Search for the cell housing the specified text and yield its [X, Y] center coordinate. 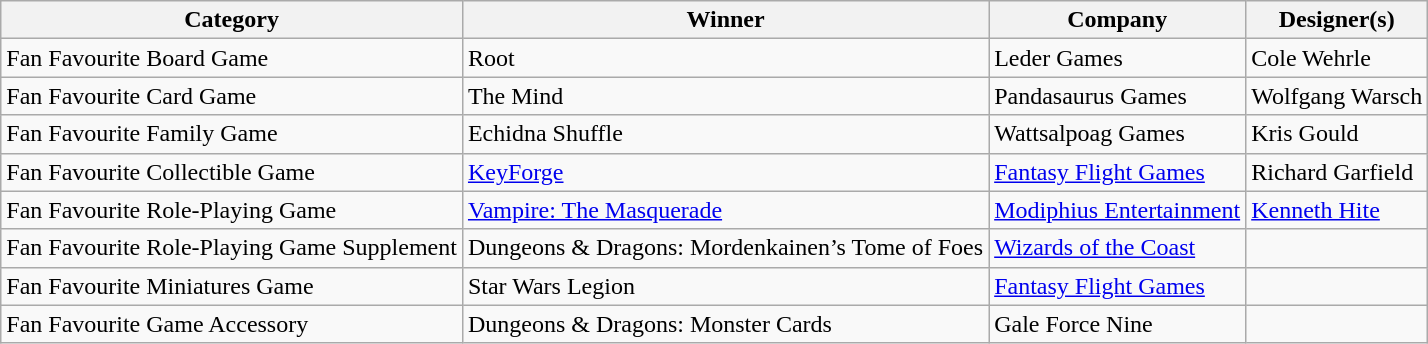
Fan Favourite Family Game [232, 134]
KeyForge [725, 172]
Category [232, 20]
Modiphius Entertainment [1118, 210]
Wizards of the Coast [1118, 248]
Winner [725, 20]
Company [1118, 20]
Vampire: The Masquerade [725, 210]
Echidna Shuffle [725, 134]
Root [725, 58]
Kenneth Hite [1337, 210]
Fan Favourite Collectible Game [232, 172]
The Mind [725, 96]
Fan Favourite Role-Playing Game [232, 210]
Star Wars Legion [725, 286]
Richard Garfield [1337, 172]
Cole Wehrle [1337, 58]
Fan Favourite Card Game [232, 96]
Leder Games [1118, 58]
Dungeons & Dragons: Monster Cards [725, 324]
Fan Favourite Role-Playing Game Supplement [232, 248]
Pandasaurus Games [1118, 96]
Kris Gould [1337, 134]
Wolfgang Warsch [1337, 96]
Fan Favourite Miniatures Game [232, 286]
Wattsalpoag Games [1118, 134]
Fan Favourite Board Game [232, 58]
Dungeons & Dragons: Mordenkainen’s Tome of Foes [725, 248]
Gale Force Nine [1118, 324]
Designer(s) [1337, 20]
Fan Favourite Game Accessory [232, 324]
